From the cell containing the given text, extract its center point as [X, Y] coordinate. 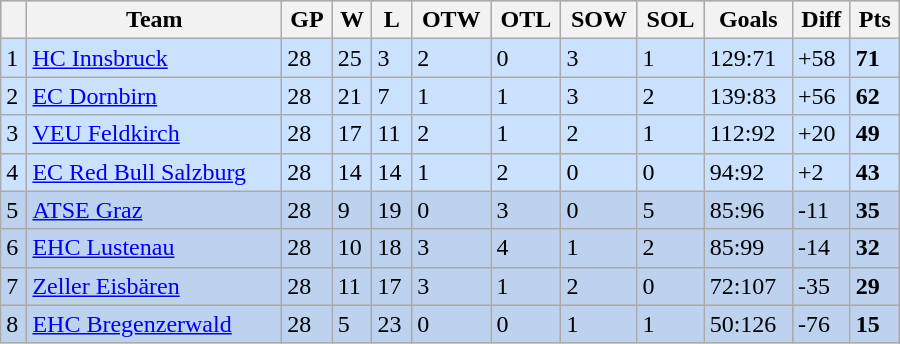
+20 [821, 134]
GP [307, 20]
+56 [821, 96]
94:92 [748, 172]
112:92 [748, 134]
OTW [452, 20]
29 [874, 286]
15 [874, 324]
OTL [526, 20]
19 [392, 210]
Pts [874, 20]
Team [154, 20]
35 [874, 210]
8 [14, 324]
9 [352, 210]
62 [874, 96]
72:107 [748, 286]
EHC Bregenzerwald [154, 324]
6 [14, 248]
32 [874, 248]
Diff [821, 20]
EHC Lustenau [154, 248]
SOL [670, 20]
L [392, 20]
Goals [748, 20]
129:71 [748, 58]
139:83 [748, 96]
43 [874, 172]
49 [874, 134]
SOW [599, 20]
10 [352, 248]
+58 [821, 58]
W [352, 20]
-14 [821, 248]
21 [352, 96]
-35 [821, 286]
+2 [821, 172]
Zeller Eisbären [154, 286]
HC Innsbruck [154, 58]
EC Dornbirn [154, 96]
-11 [821, 210]
23 [392, 324]
EC Red Bull Salzburg [154, 172]
85:99 [748, 248]
25 [352, 58]
VEU Feldkirch [154, 134]
50:126 [748, 324]
71 [874, 58]
-76 [821, 324]
85:96 [748, 210]
ATSE Graz [154, 210]
18 [392, 248]
